Provide the [x, y] coordinate of the cell's center where the given text is located.  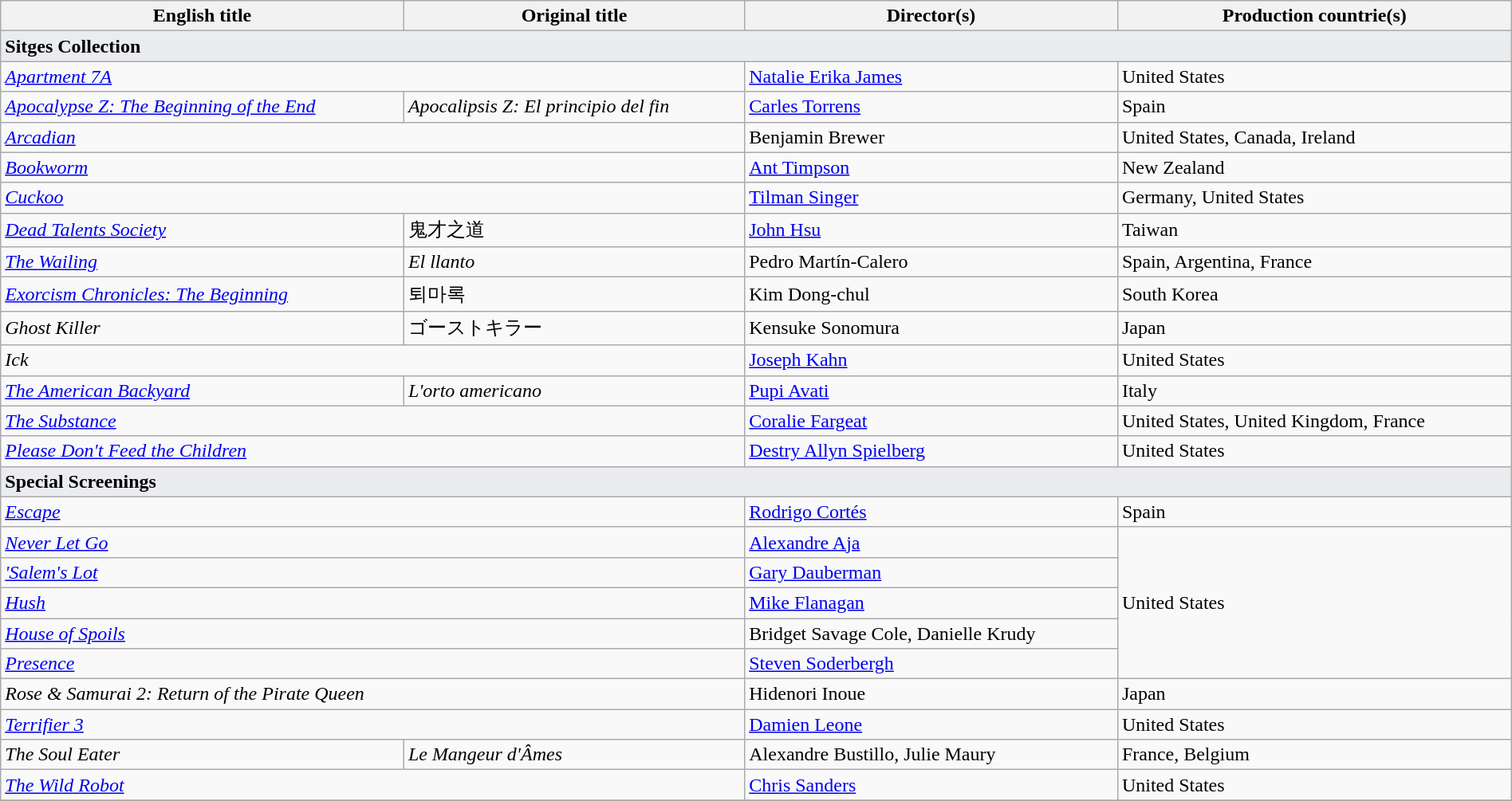
John Hsu [931, 230]
Apartment 7A [373, 77]
Chris Sanders [931, 785]
Destry Allyn Spielberg [931, 451]
Steven Soderbergh [931, 664]
New Zealand [1314, 167]
United States, United Kingdom, France [1314, 421]
The American Backyard [203, 391]
Alexandre Aja [931, 542]
Exorcism Chronicles: The Beginning [203, 295]
United States, Canada, Ireland [1314, 137]
Italy [1314, 391]
The Wild Robot [373, 785]
Director(s) [931, 16]
Cuckoo [373, 198]
Mike Flanagan [931, 603]
Tilman Singer [931, 198]
France, Belgium [1314, 755]
Kim Dong-chul [931, 295]
Pedro Martín-Calero [931, 262]
Taiwan [1314, 230]
ゴーストキラー [574, 328]
Pupi Avati [931, 391]
Apocalypse Z: The Beginning of the End [203, 107]
Arcadian [373, 137]
English title [203, 16]
Gary Dauberman [931, 572]
Sitges Collection [756, 46]
Rose & Samurai 2: Return of the Pirate Queen [373, 694]
Damien Leone [931, 724]
Apocalipsis Z: El principio del fin [574, 107]
'Salem's Lot [373, 572]
Special Screenings [756, 481]
Ghost Killer [203, 328]
Production countrie(s) [1314, 16]
Alexandre Bustillo, Julie Maury [931, 755]
L'orto americano [574, 391]
South Korea [1314, 295]
House of Spoils [373, 634]
Presence [373, 664]
Original title [574, 16]
Escape [373, 512]
Bookworm [373, 167]
El llanto [574, 262]
Hush [373, 603]
Natalie Erika James [931, 77]
Carles Torrens [931, 107]
The Substance [373, 421]
The Soul Eater [203, 755]
Spain, Argentina, France [1314, 262]
Benjamin Brewer [931, 137]
鬼才之道 [574, 230]
Joseph Kahn [931, 360]
Please Don't Feed the Children [373, 451]
Ant Timpson [931, 167]
Coralie Fargeat [931, 421]
Terrifier 3 [373, 724]
Rodrigo Cortés [931, 512]
Ick [373, 360]
Hidenori Inoue [931, 694]
Bridget Savage Cole, Danielle Krudy [931, 634]
Kensuke Sonomura [931, 328]
Dead Talents Society [203, 230]
Le Mangeur d'Âmes [574, 755]
퇴마록 [574, 295]
Germany, United States [1314, 198]
Never Let Go [373, 542]
The Wailing [203, 262]
